Provide the [x, y] coordinate of the cell's center where the given text is located.  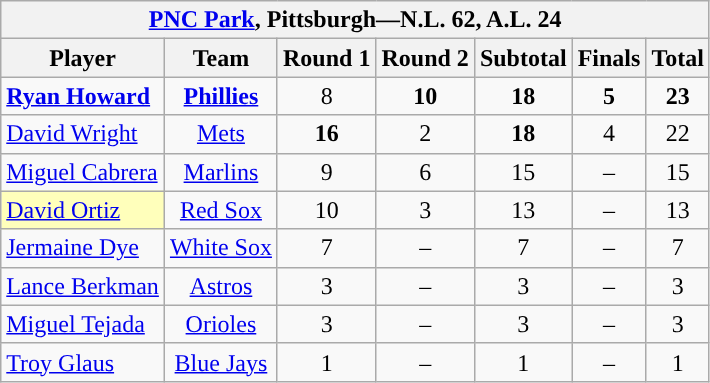
Subtotal [523, 58]
Astros [220, 286]
Blue Jays [220, 362]
David Ortiz [83, 210]
4 [609, 134]
Team [220, 58]
Ryan Howard [83, 96]
Orioles [220, 324]
Lance Berkman [83, 286]
22 [678, 134]
Total [678, 58]
Finals [609, 58]
Round 2 [425, 58]
9 [326, 172]
8 [326, 96]
Jermaine Dye [83, 248]
PNC Park, Pittsburgh—N.L. 62, A.L. 24 [356, 20]
Troy Glaus [83, 362]
6 [425, 172]
Marlins [220, 172]
Player [83, 58]
White Sox [220, 248]
Round 1 [326, 58]
Phillies [220, 96]
16 [326, 134]
23 [678, 96]
2 [425, 134]
Miguel Cabrera [83, 172]
Miguel Tejada [83, 324]
Red Sox [220, 210]
5 [609, 96]
Mets [220, 134]
David Wright [83, 134]
